For the text-containing cell, return its midpoint in (x, y) coordinate format. 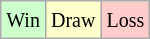
Win (24, 20)
Loss (126, 20)
Draw (72, 20)
